Capture the cell that displays the provided text and extract its (x, y) central coordinate. 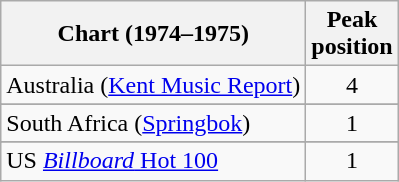
Australia (Kent Music Report) (154, 85)
Peakposition (352, 34)
US Billboard Hot 100 (154, 161)
4 (352, 85)
Chart (1974–1975) (154, 34)
South Africa (Springbok) (154, 123)
